Pinpoint the cell where the given text exists, returning its [x, y] midpoint coordinate. 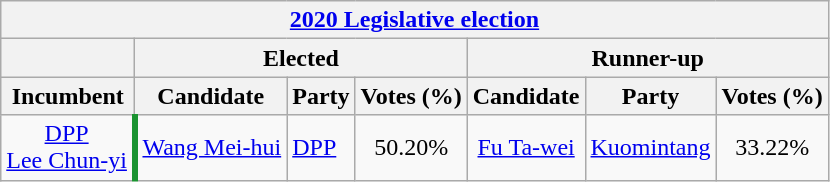
Elected [302, 58]
33.22% [772, 148]
50.20% [411, 148]
Incumbent [68, 96]
Kuomintang [650, 148]
2020 Legislative election [414, 20]
Runner-up [648, 58]
Wang Mei-hui [211, 148]
DPPLee Chun-yi [68, 148]
DPP [321, 148]
Fu Ta-wei [526, 148]
